Locate the cell with the specified text and output its (X, Y) center coordinate. 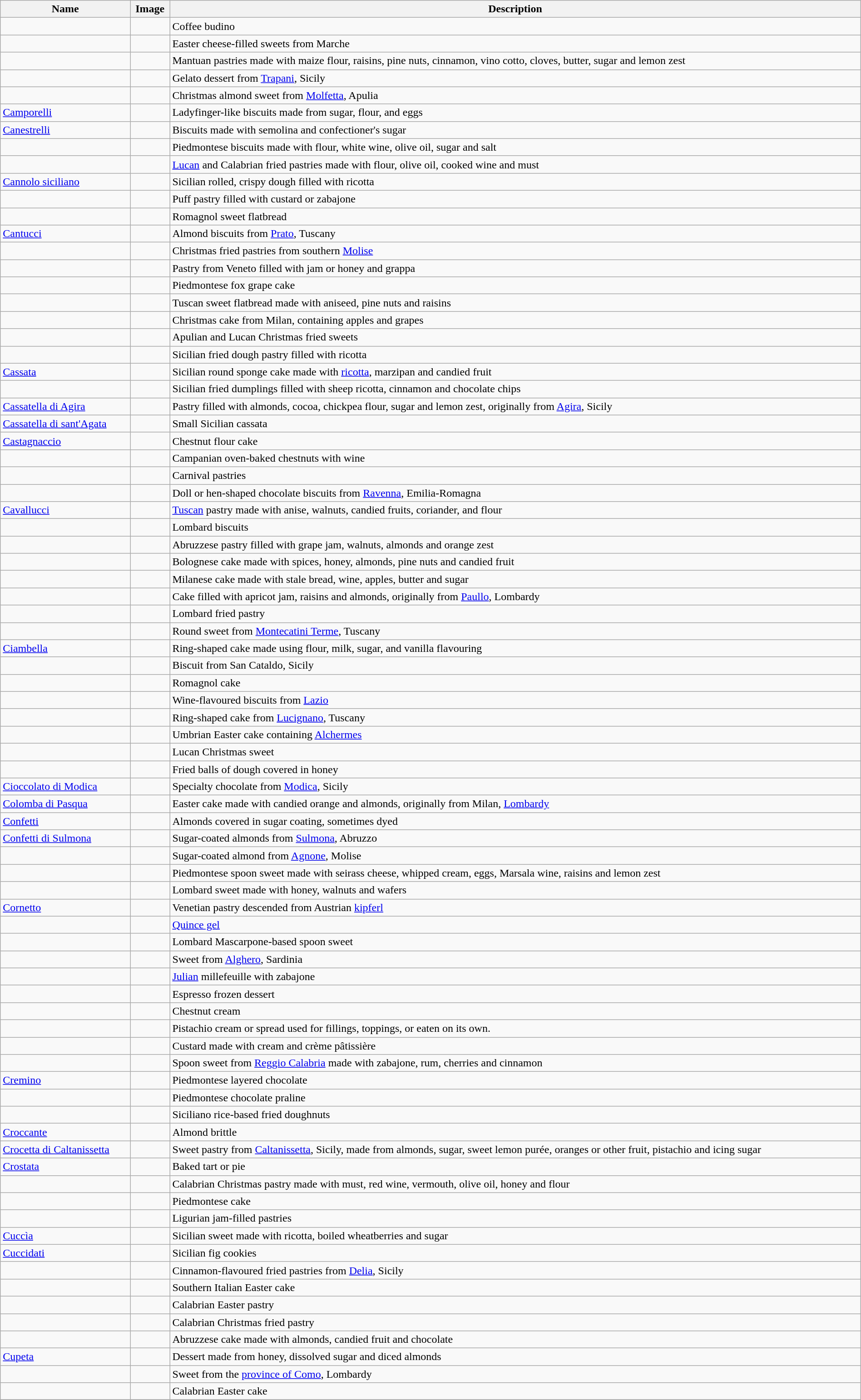
Canestrelli (65, 130)
Campanian oven-baked chestnuts with wine (515, 458)
Name (65, 9)
Ligurian jam-filled pastries (515, 1218)
Confetti di Sulmona (65, 838)
Julian millefeuille with zabajone (515, 976)
Small Sicilian cassata (515, 424)
Calabrian Christmas fried pastry (515, 1322)
Christmas cake from Milan, containing apples and grapes (515, 320)
Croccante (65, 1132)
Puff pastry filled with custard or zabajone (515, 199)
Lucan Christmas sweet (515, 752)
Easter cake made with candied orange and almonds, originally from Milan, Lombardy (515, 804)
Baked tart or pie (515, 1167)
Abruzzese cake made with almonds, candied fruit and chocolate (515, 1340)
Cornetto (65, 907)
Siciliano rice-based fried doughnuts (515, 1115)
Tuscan pastry made with anise, walnuts, candied fruits, coriander, and flour (515, 510)
Chestnut cream (515, 1011)
Lucan and Calabrian fried pastries made with flour, olive oil, cooked wine and must (515, 164)
Sicilian rolled, crispy dough filled with ricotta (515, 182)
Cioccolato di Modica (65, 787)
Venetian pastry descended from Austrian kipferl (515, 907)
Lombard fried pastry (515, 614)
Dessert made from honey, dissolved sugar and diced almonds (515, 1357)
Piedmontese cake (515, 1201)
Sicilian fried dough pastry filled with ricotta (515, 355)
Piedmontese fox grape cake (515, 286)
Pistachio cream or spread used for fillings, toppings, or eaten on its own. (515, 1028)
Confetti (65, 821)
Camporelli (65, 113)
Piedmontese layered chocolate (515, 1080)
Milanese cake made with stale bread, wine, apples, butter and sugar (515, 579)
Ring-shaped cake from Lucignano, Tuscany (515, 717)
Sicilian sweet made with ricotta, boiled wheatberries and sugar (515, 1236)
Christmas fried pastries from southern Molise (515, 251)
Cremino (65, 1080)
Image (150, 9)
Round sweet from Montecatini Terme, Tuscany (515, 631)
Cupeta (65, 1357)
Calabrian Easter cake (515, 1391)
Lombard sweet made with honey, walnuts and wafers (515, 890)
Romagnol cake (515, 683)
Christmas almond sweet from Molfetta, Apulia (515, 95)
Ring-shaped cake made using flour, milk, sugar, and vanilla flavouring (515, 648)
Cassata (65, 372)
Fried balls of dough covered in honey (515, 769)
Castagnaccio (65, 441)
Calabrian Christmas pastry made with must, red wine, vermouth, olive oil, honey and flour (515, 1184)
Easter cheese-filled sweets from Marche (515, 44)
Pastry filled with almonds, cocoa, chickpea flour, sugar and lemon zest, originally from Agira, Sicily (515, 406)
Calabrian Easter pastry (515, 1305)
Cassatella di Agira (65, 406)
Cassatella di sant'Agata (65, 424)
Sugar-coated almond from Agnone, Molise (515, 856)
Cake filled with apricot jam, raisins and almonds, originally from Paullo, Lombardy (515, 596)
Piedmontese chocolate praline (515, 1098)
Piedmontese biscuits made with flour, white wine, olive oil, sugar and salt (515, 147)
Sicilian fig cookies (515, 1253)
Gelato dessert from Trapani, Sicily (515, 78)
Southern Italian Easter cake (515, 1287)
Sicilian fried dumplings filled with sheep ricotta, cinnamon and chocolate chips (515, 389)
Almond biscuits from Prato, Tuscany (515, 234)
Doll or hen-shaped chocolate biscuits from Ravenna, Emilia-Romagna (515, 493)
Sugar-coated almonds from Sulmona, Abruzzo (515, 838)
Description (515, 9)
Romagnol sweet flatbread (515, 217)
Sweet from the province of Como, Lombardy (515, 1374)
Tuscan sweet flatbread made with aniseed, pine nuts and raisins (515, 303)
Crostata (65, 1167)
Cinnamon-flavoured fried pastries from Delia, Sicily (515, 1270)
Cuccidati (65, 1253)
Sweet pastry from Caltanissetta, Sicily, made from almonds, sugar, sweet lemon purée, oranges or other fruit, pistachio and icing sugar (515, 1149)
Umbrian Easter cake containing Alchermes (515, 735)
Almonds covered in sugar coating, sometimes dyed (515, 821)
Coffee budino (515, 26)
Biscuit from San Cataldo, Sicily (515, 665)
Spoon sweet from Reggio Calabria made with zabajone, rum, cherries and cinnamon (515, 1063)
Custard made with cream and crème pâtissière (515, 1045)
Ciambella (65, 648)
Ladyfinger-like biscuits made from sugar, flour, and eggs (515, 113)
Lombard Mascarpone-based spoon sweet (515, 942)
Cuccìa (65, 1236)
Abruzzese pastry filled with grape jam, walnuts, almonds and orange zest (515, 545)
Lombard biscuits (515, 527)
Mantuan pastries made with maize flour, raisins, pine nuts, cinnamon, vino cotto, cloves, butter, sugar and lemon zest (515, 61)
Quince gel (515, 925)
Cantucci (65, 234)
Wine-flavoured biscuits from Lazio (515, 700)
Almond brittle (515, 1132)
Pastry from Veneto filled with jam or honey and grappa (515, 268)
Sicilian round sponge cake made with ricotta, marzipan and candied fruit (515, 372)
Apulian and Lucan Christmas fried sweets (515, 337)
Crocetta di Caltanissetta (65, 1149)
Carnival pastries (515, 475)
Piedmontese spoon sweet made with seirass cheese, whipped cream, eggs, Marsala wine, raisins and lemon zest (515, 873)
Espresso frozen dessert (515, 994)
Sweet from Alghero, Sardinia (515, 959)
Bolognese cake made with spices, honey, almonds, pine nuts and candied fruit (515, 562)
Specialty chocolate from Modica, Sicily (515, 787)
Chestnut flour cake (515, 441)
Cavallucci (65, 510)
Biscuits made with semolina and confectioner's sugar (515, 130)
Colomba di Pasqua (65, 804)
Cannolo siciliano (65, 182)
